Locate the cell with the specified text and output its (X, Y) center coordinate. 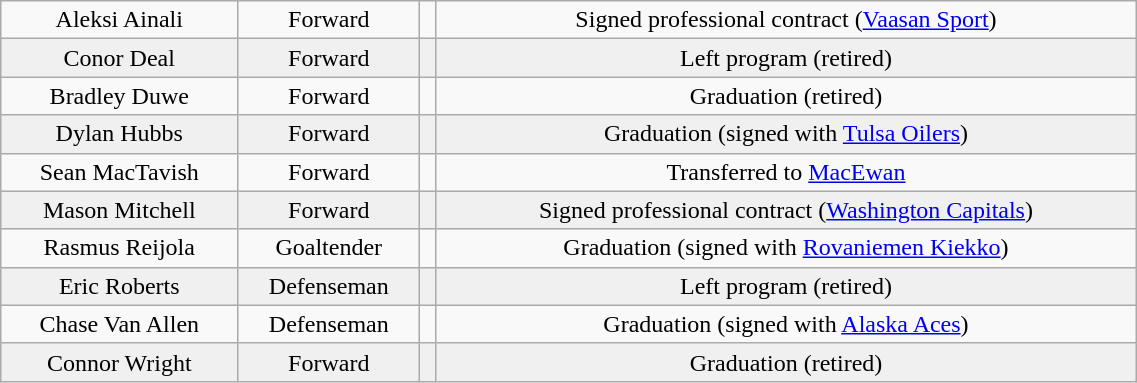
Mason Mitchell (120, 210)
Signed professional contract (Washington Capitals) (786, 210)
Conor Deal (120, 58)
Graduation (signed with Tulsa Oilers) (786, 134)
Signed professional contract (Vaasan Sport) (786, 20)
Chase Van Allen (120, 324)
Rasmus Reijola (120, 248)
Bradley Duwe (120, 96)
Graduation (signed with Rovaniemen Kiekko) (786, 248)
Goaltender (329, 248)
Eric Roberts (120, 286)
Aleksi Ainali (120, 20)
Sean MacTavish (120, 172)
Graduation (signed with Alaska Aces) (786, 324)
Dylan Hubbs (120, 134)
Connor Wright (120, 362)
Transferred to MacEwan (786, 172)
